Capture the cell that displays the provided text and extract its [x, y] central coordinate. 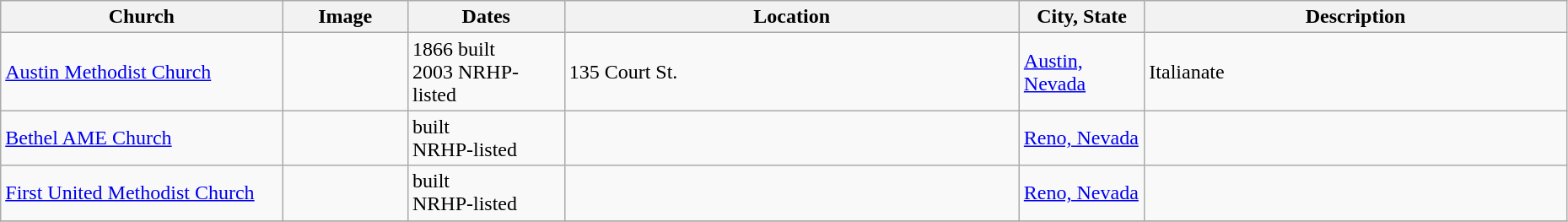
Italianate [1356, 72]
Image [346, 17]
Location [791, 17]
First United Methodist Church [142, 192]
Bethel AME Church [142, 138]
City, State [1081, 17]
135 Court St. [791, 72]
1866 built2003 NRHP-listed [486, 72]
Austin Methodist Church [142, 72]
Church [142, 17]
Austin, Nevada [1081, 72]
Dates [486, 17]
Description [1356, 17]
